Determine the (X, Y) coordinate at the center of the cell enclosing the given text.  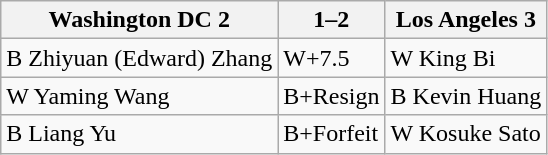
W Yaming Wang (140, 96)
B Zhiyuan (Edward) Zhang (140, 58)
B+Forfeit (332, 134)
Los Angeles 3 (466, 20)
W King Bi (466, 58)
1–2 (332, 20)
B+Resign (332, 96)
W+7.5 (332, 58)
B Liang Yu (140, 134)
Washington DC 2 (140, 20)
B Kevin Huang (466, 96)
W Kosuke Sato (466, 134)
